Identify which cell holds the provided text, then report its [X, Y] central coordinate. 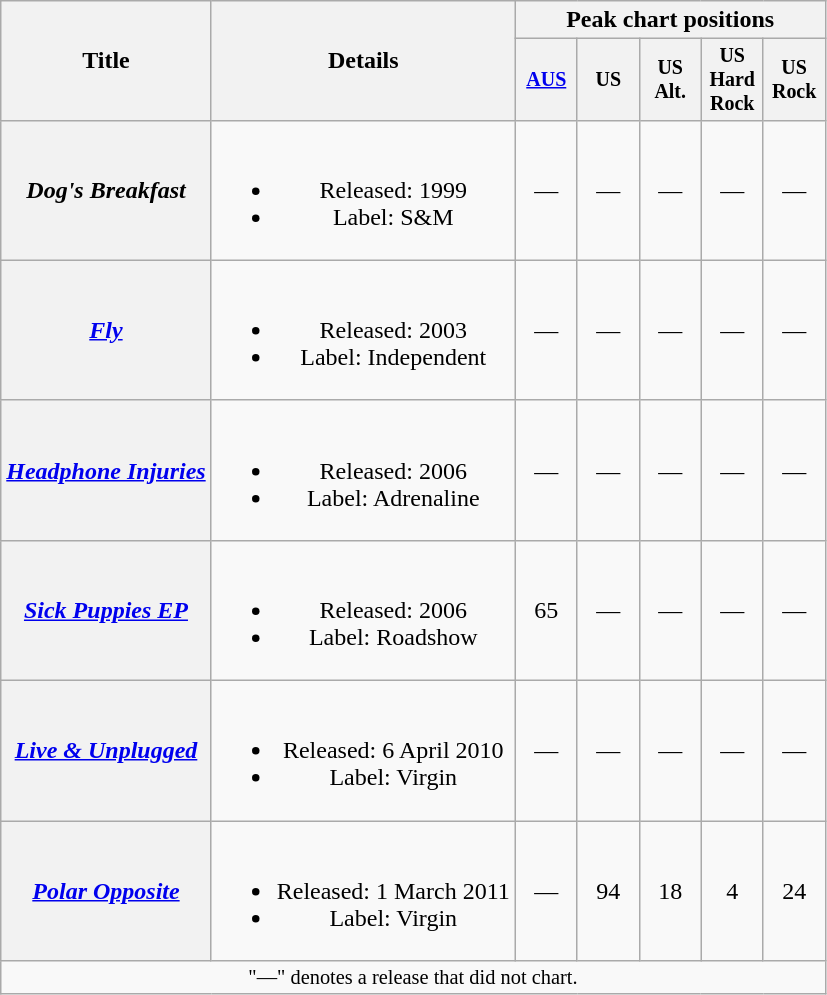
Released: 6 April 2010Label: Virgin [363, 751]
Released: 2006Label: Adrenaline [363, 470]
Released: 1999Label: S&M [363, 190]
US Rock [794, 80]
"—" denotes a release that did not chart. [413, 978]
Peak chart positions [670, 20]
Live & Unplugged [106, 751]
AUS [546, 80]
Released: 1 March 2011Label: Virgin [363, 891]
Details [363, 61]
Released: 2003Label: Independent [363, 330]
USAlt. [670, 80]
Polar Opposite [106, 891]
USHard Rock [732, 80]
Dog's Breakfast [106, 190]
94 [608, 891]
Released: 2006Label: Roadshow [363, 610]
24 [794, 891]
Title [106, 61]
Headphone Injuries [106, 470]
US [608, 80]
Fly [106, 330]
Sick Puppies EP [106, 610]
65 [546, 610]
18 [670, 891]
4 [732, 891]
